Provide the (x, y) coordinate of the cell's center where the given text is located.  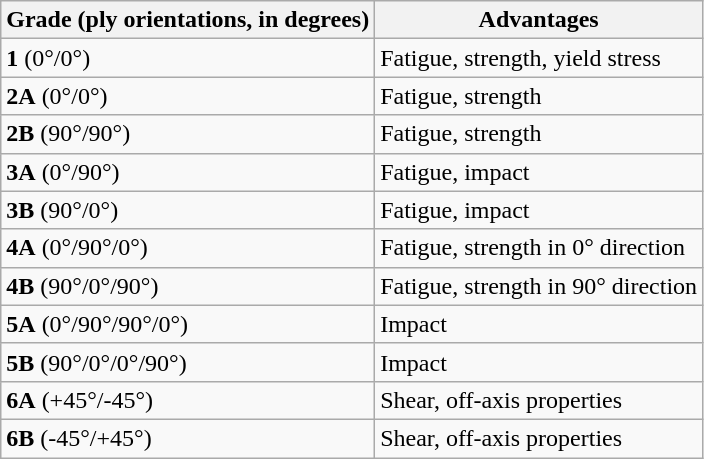
5A (0°/90°/90°/0°) (188, 324)
6B (-45°/+45°) (188, 438)
Advantages (539, 20)
2B (90°/90°) (188, 134)
4A (0°/90°/0°) (188, 248)
2A (0°/0°) (188, 96)
5B (90°/0°/0°/90°) (188, 362)
3A (0°/90°) (188, 172)
Fatigue, strength in 90° direction (539, 286)
Fatigue, strength, yield stress (539, 58)
3B (90°/0°) (188, 210)
1 (0°/0°) (188, 58)
Fatigue, strength in 0° direction (539, 248)
4B (90°/0°/90°) (188, 286)
6A (+45°/-45°) (188, 400)
Grade (ply orientations, in degrees) (188, 20)
